Search for the cell housing the specified text and yield its (X, Y) center coordinate. 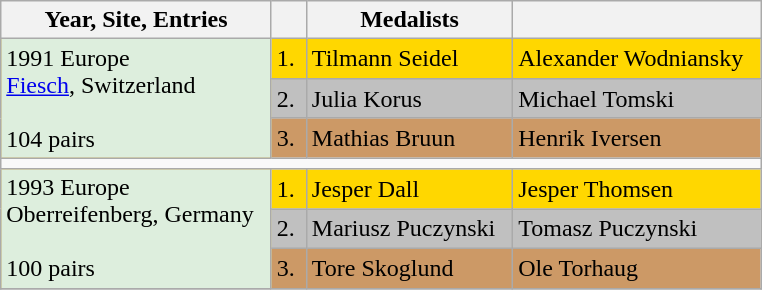
Tomasz Puczynski (637, 229)
Michael Tomski (637, 98)
Julia Korus (409, 98)
Alexander Wodniansky (637, 59)
1991 EuropeFiesch, Switzerland 104 pairs (136, 98)
Mariusz Puczynski (409, 229)
Jesper Thomsen (637, 189)
Henrik Iversen (637, 138)
Ole Torhaug (637, 268)
Medalists (409, 20)
Jesper Dall (409, 189)
Year, Site, Entries (136, 20)
Tilmann Seidel (409, 59)
Mathias Bruun (409, 138)
1993 EuropeOberreifenberg, Germany 100 pairs (136, 228)
Tore Skoglund (409, 268)
